Output the (x, y) coordinate of the center of the cell containing the given text.  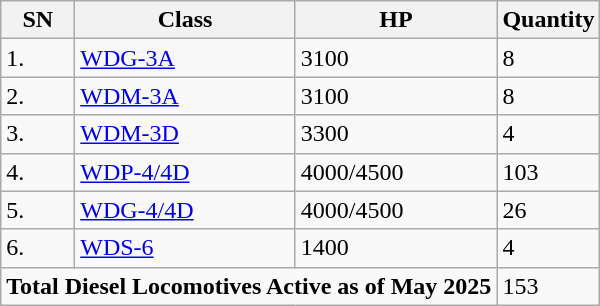
Total Diesel Locomotives Active as of May 2025 (249, 286)
1. (38, 58)
153 (548, 286)
WDG-4/4D (185, 210)
103 (548, 172)
WDG-3A (185, 58)
WDM-3A (185, 96)
Class (185, 20)
1400 (396, 248)
2. (38, 96)
3300 (396, 134)
3. (38, 134)
6. (38, 248)
5. (38, 210)
WDM-3D (185, 134)
4. (38, 172)
SN (38, 20)
HP (396, 20)
WDP-4/4D (185, 172)
Quantity (548, 20)
WDS-6 (185, 248)
26 (548, 210)
